For the text-containing cell, return its midpoint in [X, Y] coordinate format. 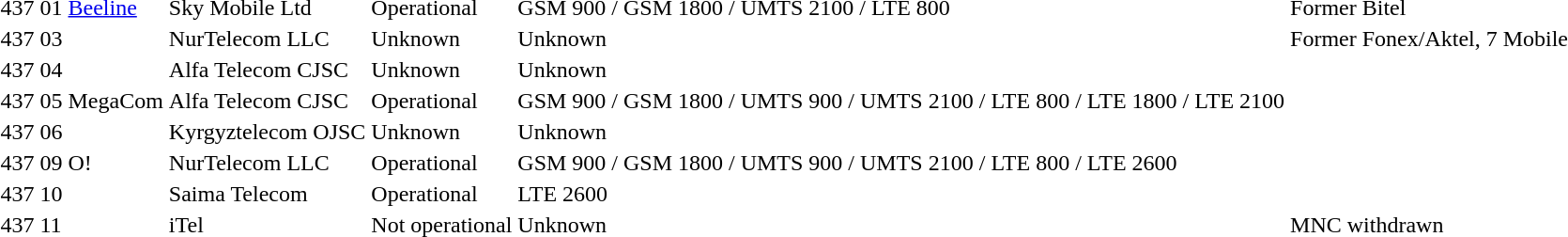
Kyrgyztelecom OJSC [267, 132]
O! [115, 163]
10 [51, 194]
GSM 900 / GSM 1800 / UMTS 900 / UMTS 2100 / LTE 800 / LTE 2600 [901, 163]
Saima Telecom [267, 194]
09 [51, 163]
05 [51, 101]
04 [51, 70]
LTE 2600 [901, 194]
03 [51, 39]
GSM 900 / GSM 1800 / UMTS 900 / UMTS 2100 / LTE 800 / LTE 1800 / LTE 2100 [901, 101]
MegaCom [115, 101]
06 [51, 132]
